Scan for the cell matching the given text and deliver its [x, y] coordinate at center. 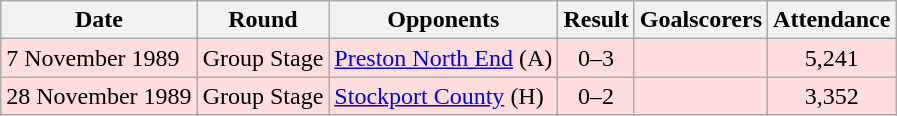
3,352 [832, 96]
5,241 [832, 58]
7 November 1989 [99, 58]
0–3 [596, 58]
0–2 [596, 96]
Preston North End (A) [444, 58]
Result [596, 20]
Goalscorers [700, 20]
Date [99, 20]
Attendance [832, 20]
28 November 1989 [99, 96]
Round [263, 20]
Opponents [444, 20]
Stockport County (H) [444, 96]
